Detect which cell encompasses the target text, then output its [X, Y] center coordinate. 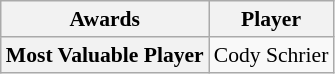
Cody Schrier [272, 55]
Most Valuable Player [105, 55]
Player [272, 19]
Awards [105, 19]
